Extract the (x, y) coordinate from the center of the cell holding the provided text.  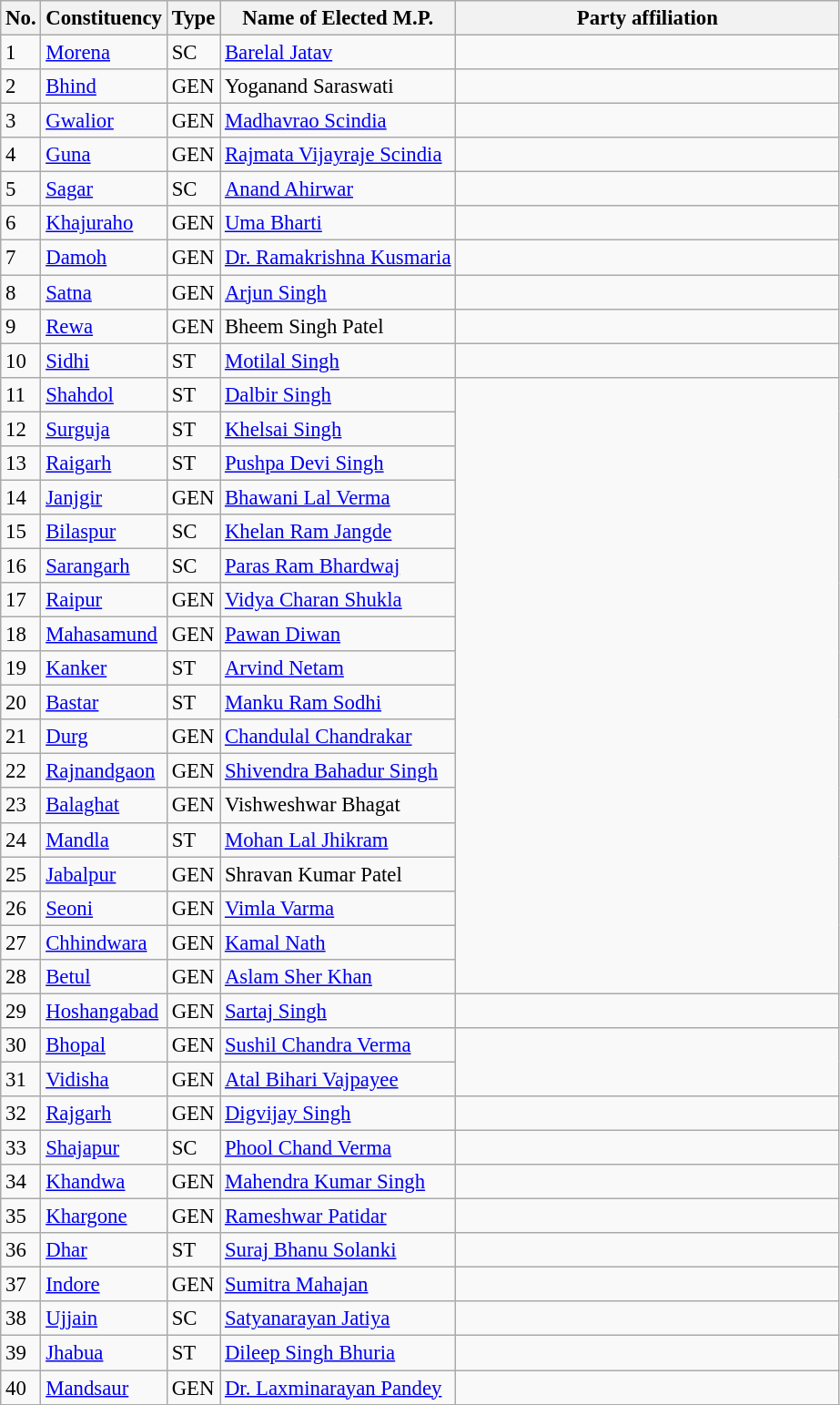
Gwalior (104, 121)
34 (21, 1182)
Durg (104, 737)
Dhar (104, 1250)
Party affiliation (648, 18)
19 (21, 668)
31 (21, 1079)
Aslam Sher Khan (339, 977)
4 (21, 155)
11 (21, 394)
Jabalpur (104, 874)
Satna (104, 292)
9 (21, 326)
Motilal Singh (339, 361)
Khargone (104, 1217)
Seoni (104, 908)
Shahdol (104, 394)
Kanker (104, 668)
Atal Bihari Vajpayee (339, 1079)
Yoganand Saraswati (339, 87)
Manku Ram Sodhi (339, 703)
Bastar (104, 703)
Jhabua (104, 1353)
Rewa (104, 326)
5 (21, 189)
Rajnandgaon (104, 771)
Sagar (104, 189)
Dr. Ramakrishna Kusmaria (339, 258)
Bhind (104, 87)
Chandulal Chandrakar (339, 737)
Vimla Varma (339, 908)
Bhopal (104, 1045)
7 (21, 258)
24 (21, 840)
3 (21, 121)
Khajuraho (104, 223)
Mandsaur (104, 1388)
12 (21, 429)
Khandwa (104, 1182)
Guna (104, 155)
16 (21, 565)
Uma Bharti (339, 223)
Suraj Bhanu Solanki (339, 1250)
40 (21, 1388)
36 (21, 1250)
Ujjain (104, 1319)
Bhawani Lal Verma (339, 497)
Bilaspur (104, 532)
Dalbir Singh (339, 394)
2 (21, 87)
Bheem Singh Patel (339, 326)
23 (21, 806)
18 (21, 635)
Mahendra Kumar Singh (339, 1182)
30 (21, 1045)
37 (21, 1285)
39 (21, 1353)
Madhavrao Scindia (339, 121)
Morena (104, 53)
Indore (104, 1285)
Kamal Nath (339, 942)
Mandla (104, 840)
Chhindwara (104, 942)
Shivendra Bahadur Singh (339, 771)
22 (21, 771)
29 (21, 1011)
Satyanarayan Jatiya (339, 1319)
Balaghat (104, 806)
Phool Chand Verma (339, 1148)
Raipur (104, 600)
38 (21, 1319)
Sushil Chandra Verma (339, 1045)
Barelal Jatav (339, 53)
14 (21, 497)
Sidhi (104, 361)
Mohan Lal Jhikram (339, 840)
1 (21, 53)
32 (21, 1114)
Sartaj Singh (339, 1011)
Vidya Charan Shukla (339, 600)
Khelsai Singh (339, 429)
25 (21, 874)
17 (21, 600)
33 (21, 1148)
27 (21, 942)
Digvijay Singh (339, 1114)
Mahasamund (104, 635)
Type (193, 18)
Arjun Singh (339, 292)
Pawan Diwan (339, 635)
28 (21, 977)
Paras Ram Bhardwaj (339, 565)
Vishweshwar Bhagat (339, 806)
Betul (104, 977)
Damoh (104, 258)
Khelan Ram Jangde (339, 532)
35 (21, 1217)
Hoshangabad (104, 1011)
Rajmata Vijayraje Scindia (339, 155)
Shravan Kumar Patel (339, 874)
26 (21, 908)
Anand Ahirwar (339, 189)
6 (21, 223)
15 (21, 532)
21 (21, 737)
Arvind Netam (339, 668)
13 (21, 463)
Pushpa Devi Singh (339, 463)
8 (21, 292)
Sarangarh (104, 565)
Rameshwar Patidar (339, 1217)
Vidisha (104, 1079)
Janjgir (104, 497)
No. (21, 18)
Constituency (104, 18)
Dileep Singh Bhuria (339, 1353)
Dr. Laxminarayan Pandey (339, 1388)
Name of Elected M.P. (339, 18)
Sumitra Mahajan (339, 1285)
Raigarh (104, 463)
Shajapur (104, 1148)
Rajgarh (104, 1114)
10 (21, 361)
20 (21, 703)
Surguja (104, 429)
